Output the [X, Y] coordinate of the center of the cell containing the given text.  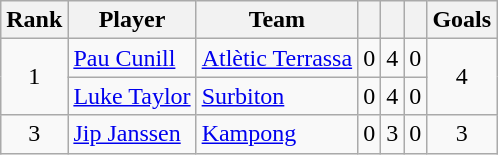
Atlètic Terrassa [277, 58]
Pau Cunill [132, 58]
Kampong [277, 134]
Goals [462, 20]
Luke Taylor [132, 96]
Jip Janssen [132, 134]
Team [277, 20]
Surbiton [277, 96]
Rank [34, 20]
1 [34, 77]
Player [132, 20]
